Output the [x, y] coordinate of the center of the cell containing the given text.  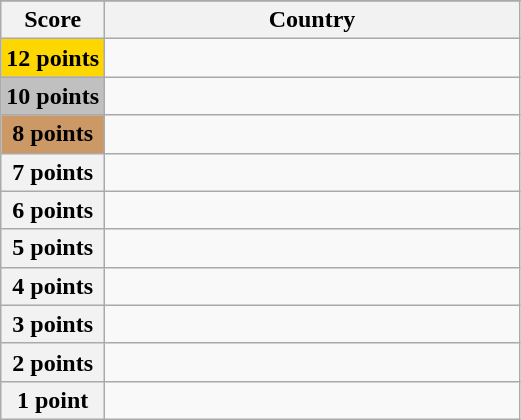
4 points [53, 286]
8 points [53, 134]
6 points [53, 210]
5 points [53, 248]
Score [53, 20]
1 point [53, 400]
3 points [53, 324]
Country [312, 20]
12 points [53, 58]
2 points [53, 362]
10 points [53, 96]
7 points [53, 172]
